Locate the cell with the specified text and output its [X, Y] center coordinate. 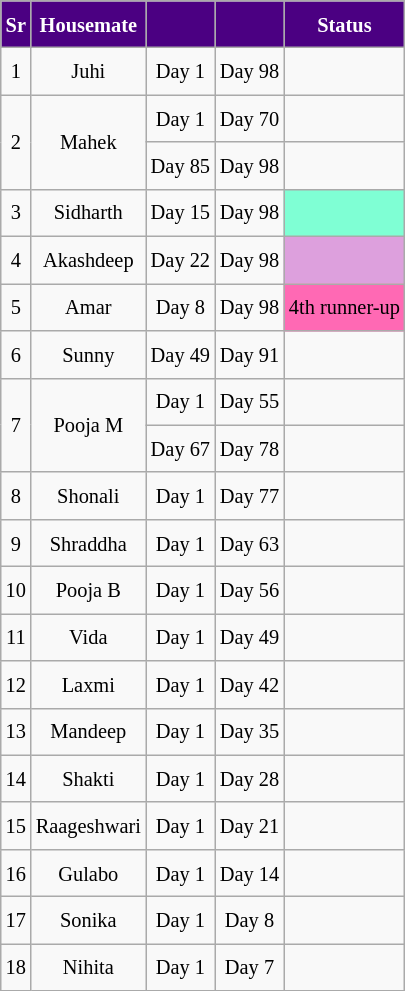
Akashdeep [88, 260]
Sunny [88, 354]
Day 91 [250, 354]
Shakti [88, 778]
Mahek [88, 142]
1 [16, 72]
Day 22 [180, 260]
15 [16, 826]
Nihita [88, 966]
4 [16, 260]
Day 28 [250, 778]
Day 15 [180, 212]
Day 56 [250, 590]
Day 35 [250, 732]
Sr [16, 24]
Day 78 [250, 448]
Sonika [88, 920]
Day 77 [250, 496]
11 [16, 636]
Pooja B [88, 590]
Gulabo [88, 872]
Day 85 [180, 166]
4th runner-up [344, 306]
Sidharth [88, 212]
2 [16, 142]
Raageshwari [88, 826]
Vida [88, 636]
Pooja M [88, 425]
5 [16, 306]
Day 14 [250, 872]
6 [16, 354]
18 [16, 966]
Juhi [88, 72]
Shraddha [88, 542]
9 [16, 542]
Day 55 [250, 402]
14 [16, 778]
Amar [88, 306]
Day 70 [250, 118]
10 [16, 590]
17 [16, 920]
Day 7 [250, 966]
3 [16, 212]
12 [16, 684]
16 [16, 872]
Day 42 [250, 684]
Laxmi [88, 684]
Status [344, 24]
8 [16, 496]
Shonali [88, 496]
Day 21 [250, 826]
Day 63 [250, 542]
Housemate [88, 24]
13 [16, 732]
Mandeep [88, 732]
Day 67 [180, 448]
7 [16, 425]
